Locate the cell with the specified text and output its (X, Y) center coordinate. 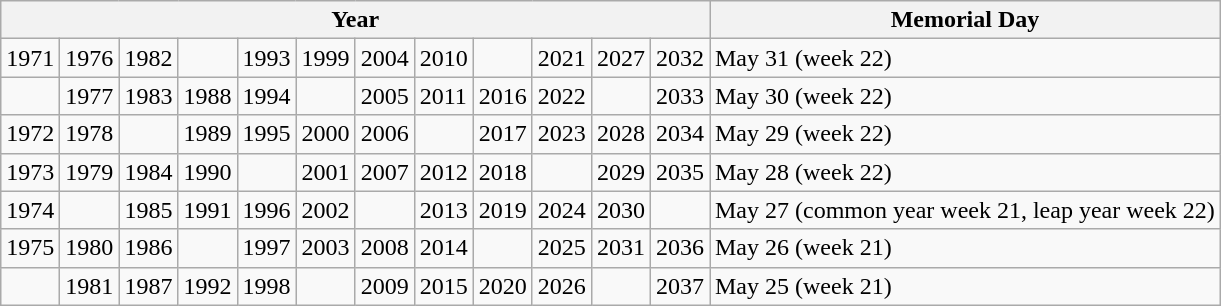
1996 (266, 210)
1984 (148, 172)
2010 (444, 58)
2007 (384, 172)
May 25 (week 21) (966, 286)
1975 (30, 248)
May 27 (common year week 21, leap year week 22) (966, 210)
2023 (562, 134)
1974 (30, 210)
2027 (620, 58)
2036 (680, 248)
2031 (620, 248)
2005 (384, 96)
2014 (444, 248)
1982 (148, 58)
2029 (620, 172)
2017 (502, 134)
2003 (326, 248)
1987 (148, 286)
2006 (384, 134)
1986 (148, 248)
Memorial Day (966, 20)
2004 (384, 58)
Year (356, 20)
May 29 (week 22) (966, 134)
May 31 (week 22) (966, 58)
1990 (208, 172)
2002 (326, 210)
1978 (90, 134)
2034 (680, 134)
2025 (562, 248)
2000 (326, 134)
1976 (90, 58)
2035 (680, 172)
2015 (444, 286)
1988 (208, 96)
1977 (90, 96)
1979 (90, 172)
2033 (680, 96)
1991 (208, 210)
1972 (30, 134)
1981 (90, 286)
1994 (266, 96)
2021 (562, 58)
1993 (266, 58)
1995 (266, 134)
1985 (148, 210)
2024 (562, 210)
2008 (384, 248)
1989 (208, 134)
2013 (444, 210)
1971 (30, 58)
2016 (502, 96)
2020 (502, 286)
2037 (680, 286)
1992 (208, 286)
May 30 (week 22) (966, 96)
2022 (562, 96)
2019 (502, 210)
1983 (148, 96)
2018 (502, 172)
2009 (384, 286)
2030 (620, 210)
2026 (562, 286)
1973 (30, 172)
1999 (326, 58)
2028 (620, 134)
2032 (680, 58)
2012 (444, 172)
2001 (326, 172)
2011 (444, 96)
1997 (266, 248)
May 28 (week 22) (966, 172)
1998 (266, 286)
May 26 (week 21) (966, 248)
1980 (90, 248)
